Output the [x, y] coordinate of the center of the cell containing the given text.  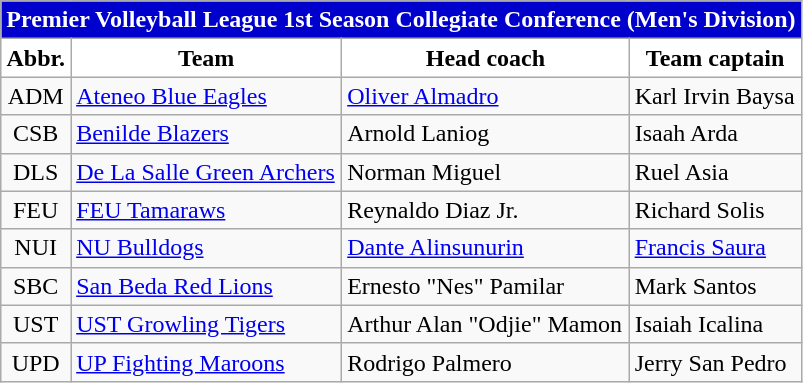
Richard Solis [715, 210]
Mark Santos [715, 286]
Norman Miguel [486, 172]
Reynaldo Diaz Jr. [486, 210]
UPD [36, 362]
NUI [36, 248]
FEU [36, 210]
Arthur Alan "Odjie" Mamon [486, 324]
Oliver Almadro [486, 96]
Francis Saura [715, 248]
Dante Alinsunurin [486, 248]
Head coach [486, 58]
Ernesto "Nes" Pamilar [486, 286]
Rodrigo Palmero [486, 362]
Team captain [715, 58]
Benilde Blazers [206, 134]
De La Salle Green Archers [206, 172]
Ateneo Blue Eagles [206, 96]
SBC [36, 286]
Arnold Laniog [486, 134]
UP Fighting Maroons [206, 362]
FEU Tamaraws [206, 210]
ADM [36, 96]
Premier Volleyball League 1st Season Collegiate Conference (Men's Division) [401, 20]
Jerry San Pedro [715, 362]
San Beda Red Lions [206, 286]
Abbr. [36, 58]
Ruel Asia [715, 172]
UST [36, 324]
Isaiah Icalina [715, 324]
Isaah Arda [715, 134]
DLS [36, 172]
UST Growling Tigers [206, 324]
Team [206, 58]
NU Bulldogs [206, 248]
CSB [36, 134]
Karl Irvin Baysa [715, 96]
